Scan for the cell matching the given text and deliver its [X, Y] coordinate at center. 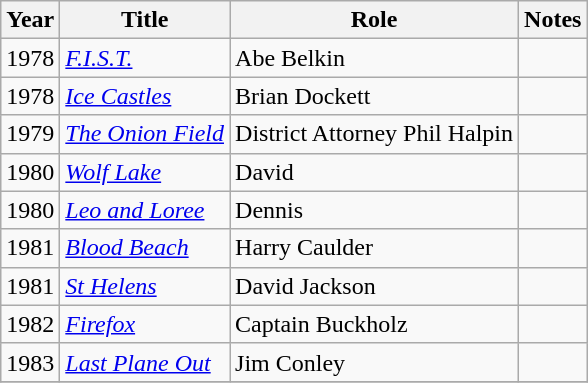
Year [30, 20]
The Onion Field [145, 134]
Ice Castles [145, 96]
Abe Belkin [374, 58]
St Helens [145, 286]
F.I.S.T. [145, 58]
Jim Conley [374, 362]
Dennis [374, 210]
1979 [30, 134]
David Jackson [374, 286]
David [374, 172]
Blood Beach [145, 248]
Captain Buckholz [374, 324]
Leo and Loree [145, 210]
1983 [30, 362]
Notes [553, 20]
Harry Caulder [374, 248]
1982 [30, 324]
District Attorney Phil Halpin [374, 134]
Last Plane Out [145, 362]
Role [374, 20]
Firefox [145, 324]
Wolf Lake [145, 172]
Title [145, 20]
Brian Dockett [374, 96]
